Pinpoint the cell where the given text exists, returning its [x, y] midpoint coordinate. 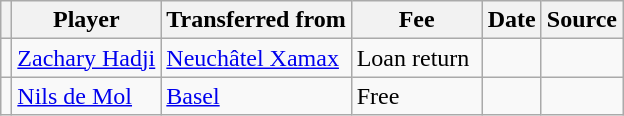
Zachary Hadji [86, 58]
Player [86, 20]
Source [582, 20]
Nils de Mol [86, 96]
Fee [416, 20]
Basel [256, 96]
Transferred from [256, 20]
Date [512, 20]
Free [416, 96]
Loan return [416, 58]
Neuchâtel Xamax [256, 58]
